Provide the (X, Y) coordinate of the cell's center where the given text is located.  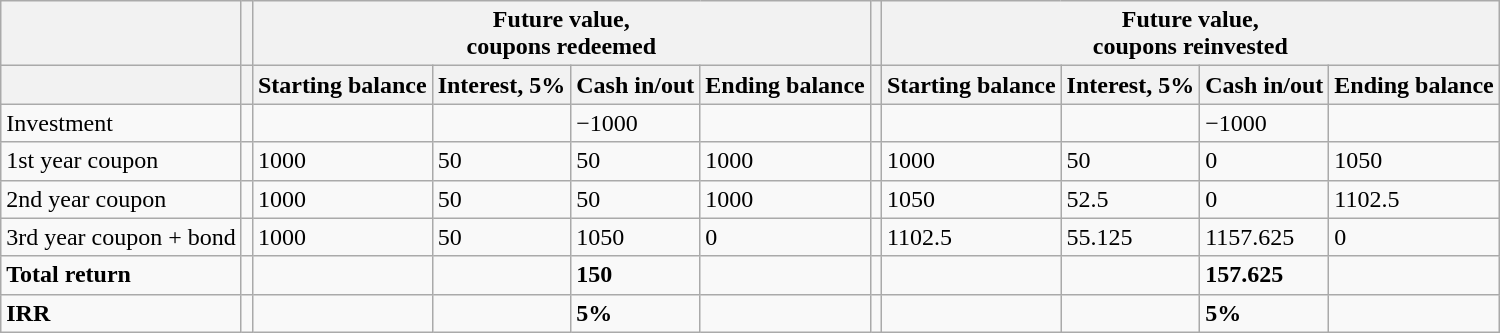
2nd year coupon (122, 199)
1st year coupon (122, 161)
Future value,coupons reinvested (1190, 34)
157.625 (1264, 275)
Total return (122, 275)
52.5 (1130, 199)
55.125 (1130, 237)
Future value,coupons redeemed (561, 34)
Investment (122, 123)
150 (636, 275)
IRR (122, 313)
3rd year coupon + bond (122, 237)
1157.625 (1264, 237)
